For the text-containing cell, return its midpoint in [X, Y] coordinate format. 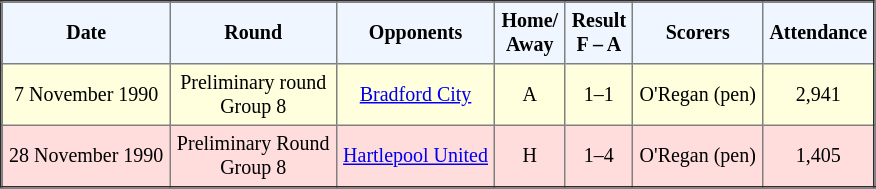
Scorers [698, 33]
2,941 [819, 95]
1–1 [599, 95]
7 November 1990 [86, 95]
H [530, 156]
ResultF – A [599, 33]
Preliminary roundGroup 8 [253, 95]
Bradford City [415, 95]
1,405 [819, 156]
Date [86, 33]
Preliminary RoundGroup 8 [253, 156]
A [530, 95]
28 November 1990 [86, 156]
Home/Away [530, 33]
Opponents [415, 33]
Attendance [819, 33]
Round [253, 33]
Hartlepool United [415, 156]
1–4 [599, 156]
